Return (x, y) of the center of cell containing provided text 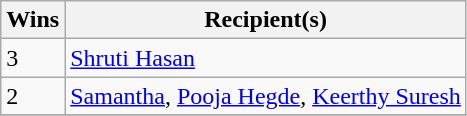
Wins (33, 20)
2 (33, 96)
Recipient(s) (266, 20)
3 (33, 58)
Shruti Hasan (266, 58)
Samantha, Pooja Hegde, Keerthy Suresh (266, 96)
